Locate the cell with the specified text and output its [x, y] center coordinate. 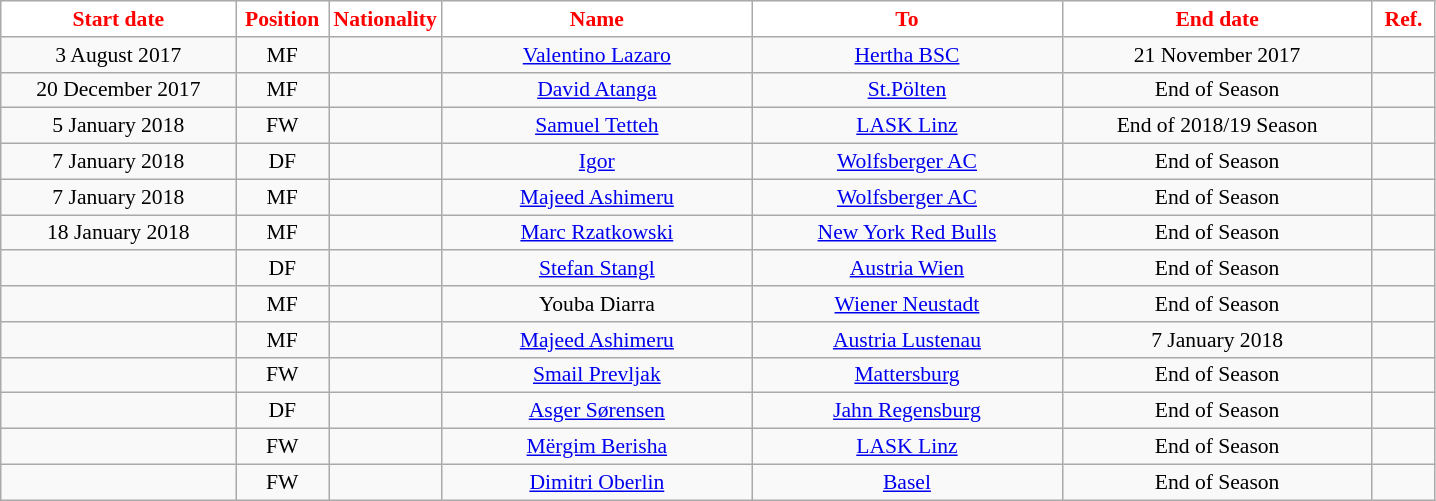
Basel [907, 482]
Asger Sørensen [597, 411]
Austria Lustenau [907, 340]
David Atanga [597, 90]
Name [597, 19]
Wiener Neustadt [907, 304]
New York Red Bulls [907, 233]
Samuel Tetteh [597, 126]
End of 2018/19 Season [1217, 126]
Austria Wien [907, 269]
21 November 2017 [1217, 55]
18 January 2018 [118, 233]
Igor [597, 162]
End date [1217, 19]
Jahn Regensburg [907, 411]
Smail Prevljak [597, 375]
To [907, 19]
3 August 2017 [118, 55]
Valentino Lazaro [597, 55]
Dimitri Oberlin [597, 482]
5 January 2018 [118, 126]
Marc Rzatkowski [597, 233]
20 December 2017 [118, 90]
Youba Diarra [597, 304]
Position [282, 19]
Start date [118, 19]
Nationality [384, 19]
Ref. [1404, 19]
Stefan Stangl [597, 269]
St.Pölten [907, 90]
Mattersburg [907, 375]
Hertha BSC [907, 55]
Mërgim Berisha [597, 447]
